Search for the cell housing the specified text and yield its [X, Y] center coordinate. 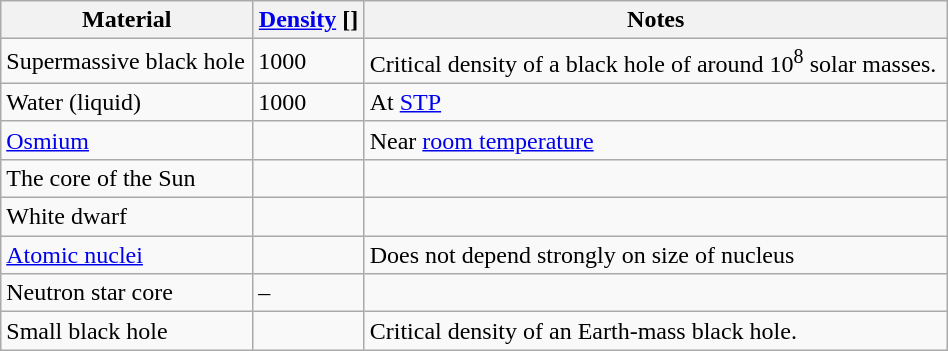
Material [127, 20]
The core of the Sun [127, 178]
– [308, 293]
Water (liquid) [127, 102]
Small black hole [127, 331]
Supermassive black hole [127, 62]
Critical density of a black hole of around 108 solar masses. [656, 62]
White dwarf [127, 217]
Atomic nuclei [127, 255]
Osmium [127, 140]
Near room temperature [656, 140]
At STP [656, 102]
Does not depend strongly on size of nucleus [656, 255]
Critical density of an Earth-mass black hole. [656, 331]
Notes [656, 20]
Density [] [308, 20]
Neutron star core [127, 293]
